Scan for the cell matching the given text and deliver its [x, y] coordinate at center. 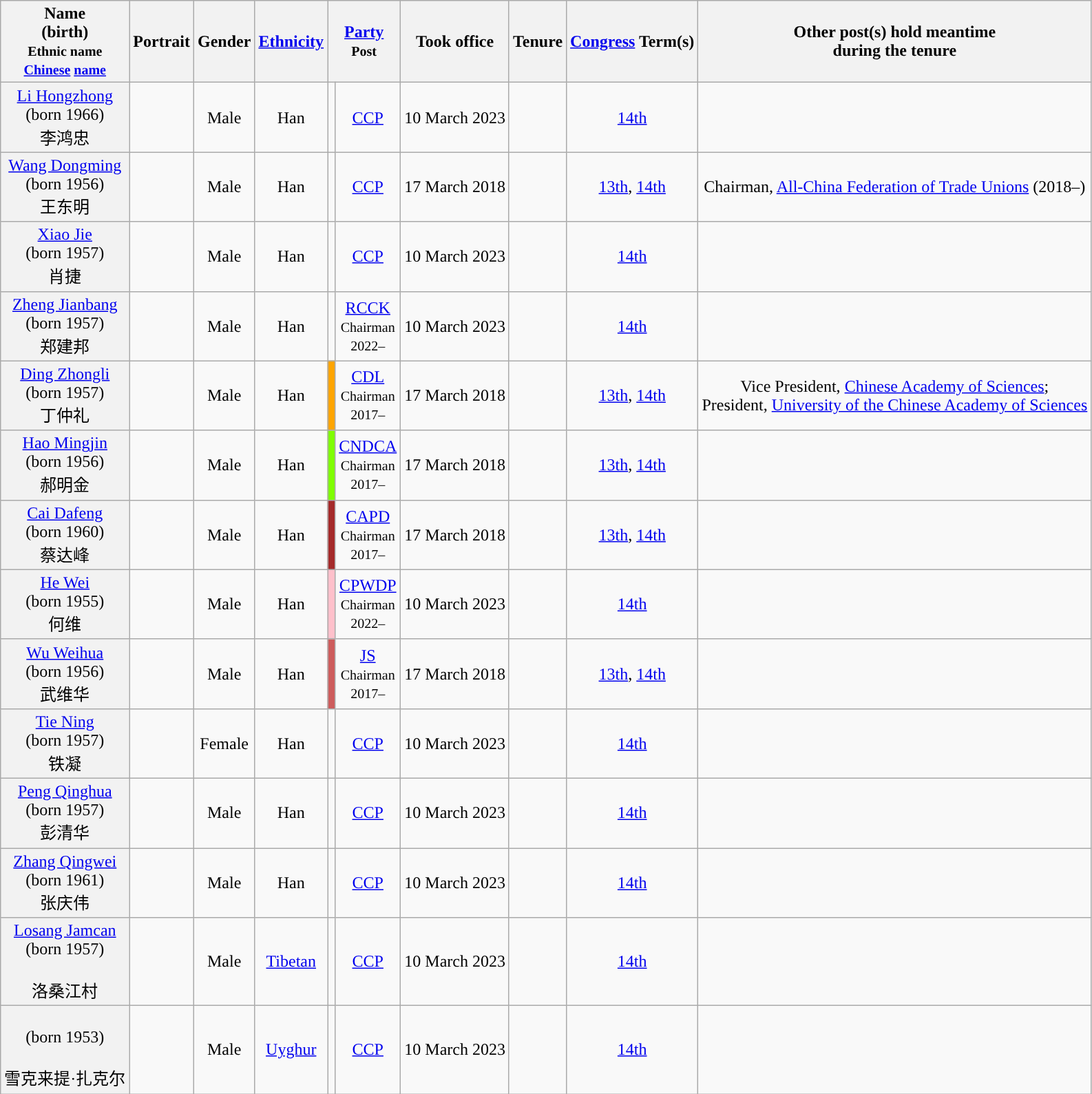
Tenure [537, 41]
Zhang Qingwei(born 1961)张庆伟 [65, 883]
Vice President, Chinese Academy of Sciences;President, University of the Chinese Academy of Sciences [895, 395]
Hao Mingjin(born 1956)郝明金 [65, 465]
CDLChairman2017– [368, 395]
Female [224, 744]
Peng Qinghua(born 1957)彭清华 [65, 812]
Tibetan [291, 962]
CAPDChairman2017– [368, 534]
RCCKChairman2022– [368, 326]
Cai Dafeng(born 1960)蔡达峰 [65, 534]
PartyPost [364, 41]
Gender [224, 41]
(born 1953)雪克来提·扎克尔 [65, 1050]
CPWDPChairman2022– [368, 604]
Li Hongzhong(born 1966)李鸿忠 [65, 117]
Tie Ning(born 1957)铁凝 [65, 744]
Portrait [162, 41]
JSChairman2017– [368, 673]
Losang Jamcan(born 1957)洛桑江村 [65, 962]
Zheng Jianbang(born 1957)郑建邦 [65, 326]
Xiao Jie(born 1957)肖捷 [65, 256]
Uyghur [291, 1050]
Ethnicity [291, 41]
Chairman, All-China Federation of Trade Unions (2018–) [895, 187]
Other post(s) hold meantimeduring the tenure [895, 41]
Wang Dongming(born 1956)王东明 [65, 187]
Congress Term(s) [632, 41]
CNDCAChairman2017– [368, 465]
He Wei(born 1955)何维 [65, 604]
Took office [455, 41]
Ding Zhongli(born 1957)丁仲礼 [65, 395]
Name(birth)Ethnic nameChinese name [65, 41]
Wu Weihua(born 1956)武维华 [65, 673]
